Pinpoint the cell where the given text exists, returning its (X, Y) midpoint coordinate. 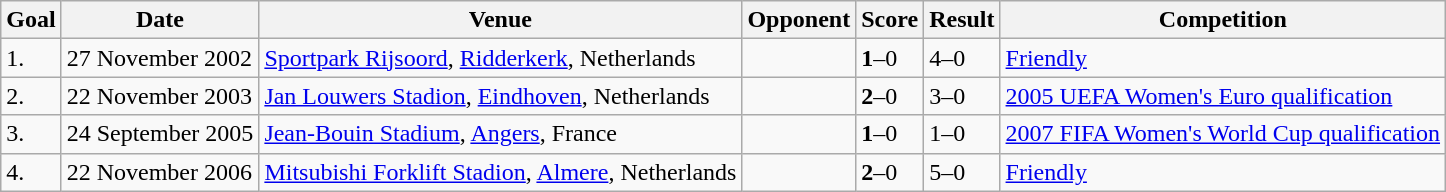
5–0 (962, 172)
4. (31, 172)
3. (31, 134)
Mitsubishi Forklift Stadion, Almere, Netherlands (500, 172)
Jan Louwers Stadion, Eindhoven, Netherlands (500, 96)
27 November 2002 (160, 58)
2005 UEFA Women's Euro qualification (1223, 96)
4–0 (962, 58)
Opponent (799, 20)
Venue (500, 20)
3–0 (962, 96)
24 September 2005 (160, 134)
22 November 2003 (160, 96)
Score (890, 20)
Goal (31, 20)
1. (31, 58)
2. (31, 96)
Result (962, 20)
Competition (1223, 20)
22 November 2006 (160, 172)
Date (160, 20)
2007 FIFA Women's World Cup qualification (1223, 134)
Sportpark Rijsoord, Ridderkerk, Netherlands (500, 58)
Jean-Bouin Stadium, Angers, France (500, 134)
